Output the [x, y] coordinate of the center of the cell containing the given text.  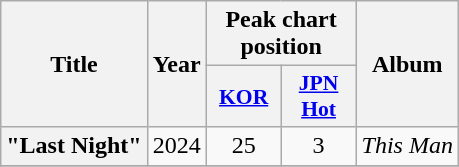
JPNHot [318, 96]
This Man [407, 146]
"Last Night" [74, 146]
Title [74, 64]
25 [244, 146]
2024 [176, 146]
KOR [244, 96]
3 [318, 146]
Peak chart position [281, 34]
Year [176, 64]
Album [407, 64]
